Extract the [x, y] coordinate from the center of the cell holding the provided text.  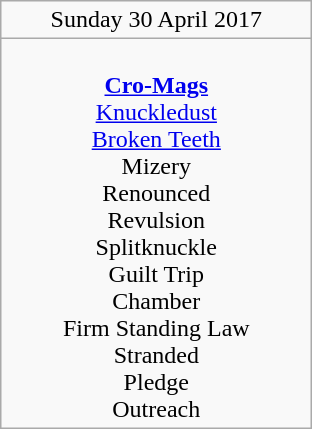
Sunday 30 April 2017 [156, 20]
Cro-Mags Knuckledust Broken Teeth Mizery Renounced Revulsion Splitknuckle Guilt Trip Chamber Firm Standing Law Stranded Pledge Outreach [156, 234]
